Provide the (x, y) coordinate of the cell's center where the given text is located.  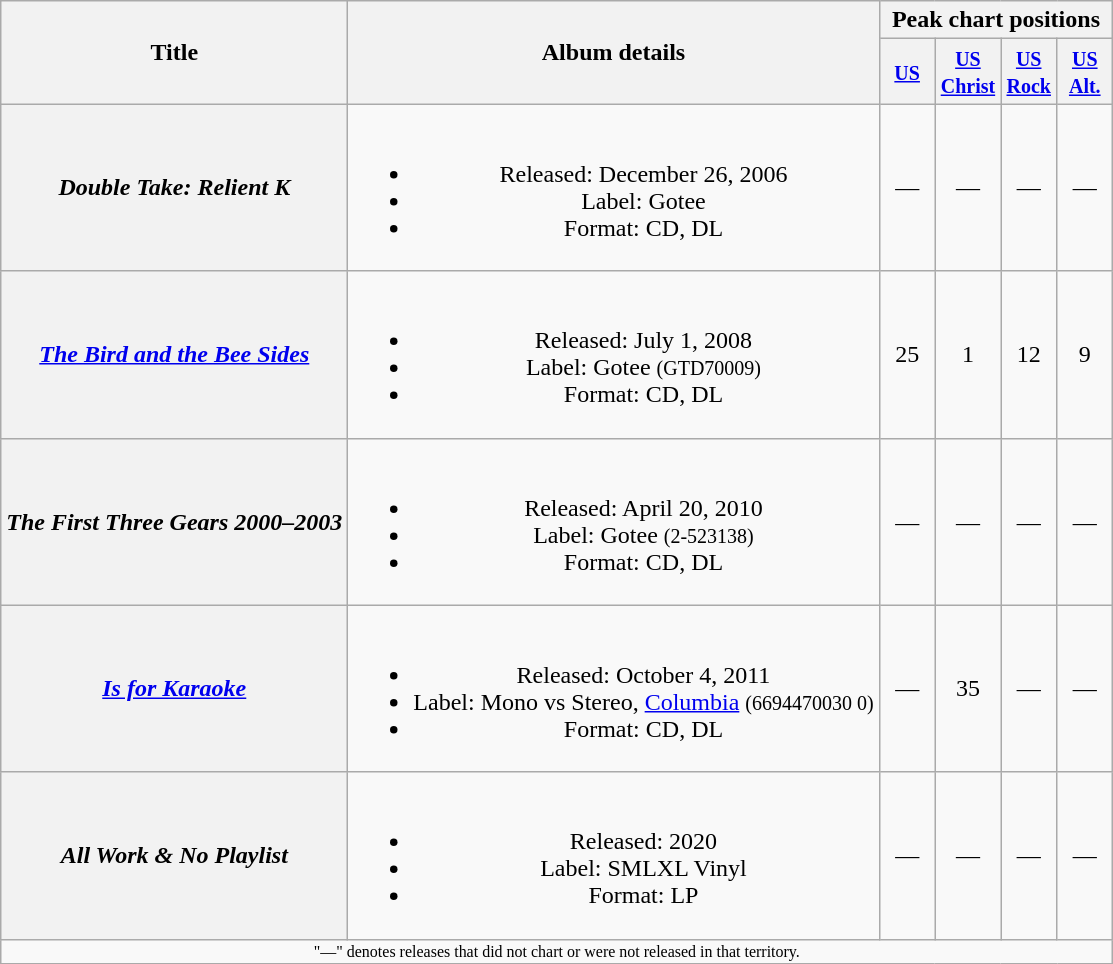
25 (907, 354)
1 (968, 354)
Peak chart positions (996, 20)
USAlt. (1085, 72)
Released: April 20, 2010Label: Gotee (2-523138)Format: CD, DL (614, 522)
Is for Karaoke (174, 688)
Released: October 4, 2011Label: Mono vs Stereo, Columbia (6694470030 0)Format: CD, DL (614, 688)
Double Take: Relient K (174, 188)
USRock (1029, 72)
9 (1085, 354)
Title (174, 52)
Released: 2020Label: SMLXL VinylFormat: LP (614, 856)
Album details (614, 52)
"—" denotes releases that did not chart or were not released in that territory. (557, 951)
All Work & No Playlist (174, 856)
The First Three Gears 2000–2003 (174, 522)
The Bird and the Bee Sides (174, 354)
Released: July 1, 2008Label: Gotee (GTD70009)Format: CD, DL (614, 354)
US (907, 72)
12 (1029, 354)
Released: December 26, 2006Label: GoteeFormat: CD, DL (614, 188)
35 (968, 688)
USChrist (968, 72)
